Find where the given text appears and provide that cell's center as (x, y) coordinate. 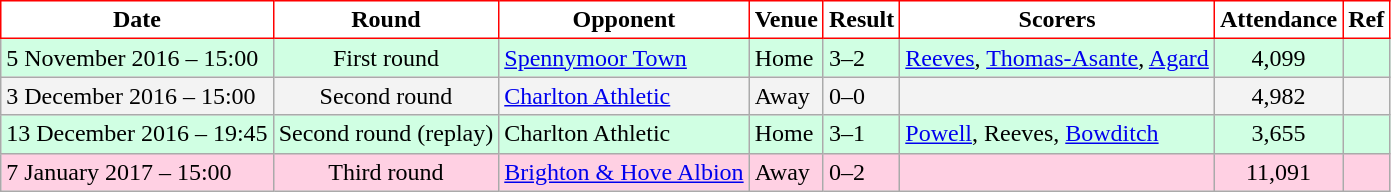
Second round (386, 96)
7 January 2017 – 15:00 (137, 172)
4,982 (1278, 96)
Ref (1366, 20)
4,099 (1278, 58)
Powell, Reeves, Bowditch (1058, 134)
Brighton & Hove Albion (624, 172)
Second round (replay) (386, 134)
Round (386, 20)
13 December 2016 – 19:45 (137, 134)
11,091 (1278, 172)
3 December 2016 – 15:00 (137, 96)
First round (386, 58)
5 November 2016 – 15:00 (137, 58)
Attendance (1278, 20)
Scorers (1058, 20)
Third round (386, 172)
Date (137, 20)
0–0 (861, 96)
3–2 (861, 58)
Venue (786, 20)
Opponent (624, 20)
3–1 (861, 134)
3,655 (1278, 134)
Result (861, 20)
0–2 (861, 172)
Spennymoor Town (624, 58)
Reeves, Thomas-Asante, Agard (1058, 58)
